Capture the cell that displays the provided text and extract its (X, Y) central coordinate. 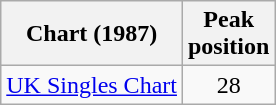
UK Singles Chart (92, 85)
28 (228, 85)
Peakposition (228, 34)
Chart (1987) (92, 34)
